Extract the [X, Y] coordinate from the center of the cell holding the provided text.  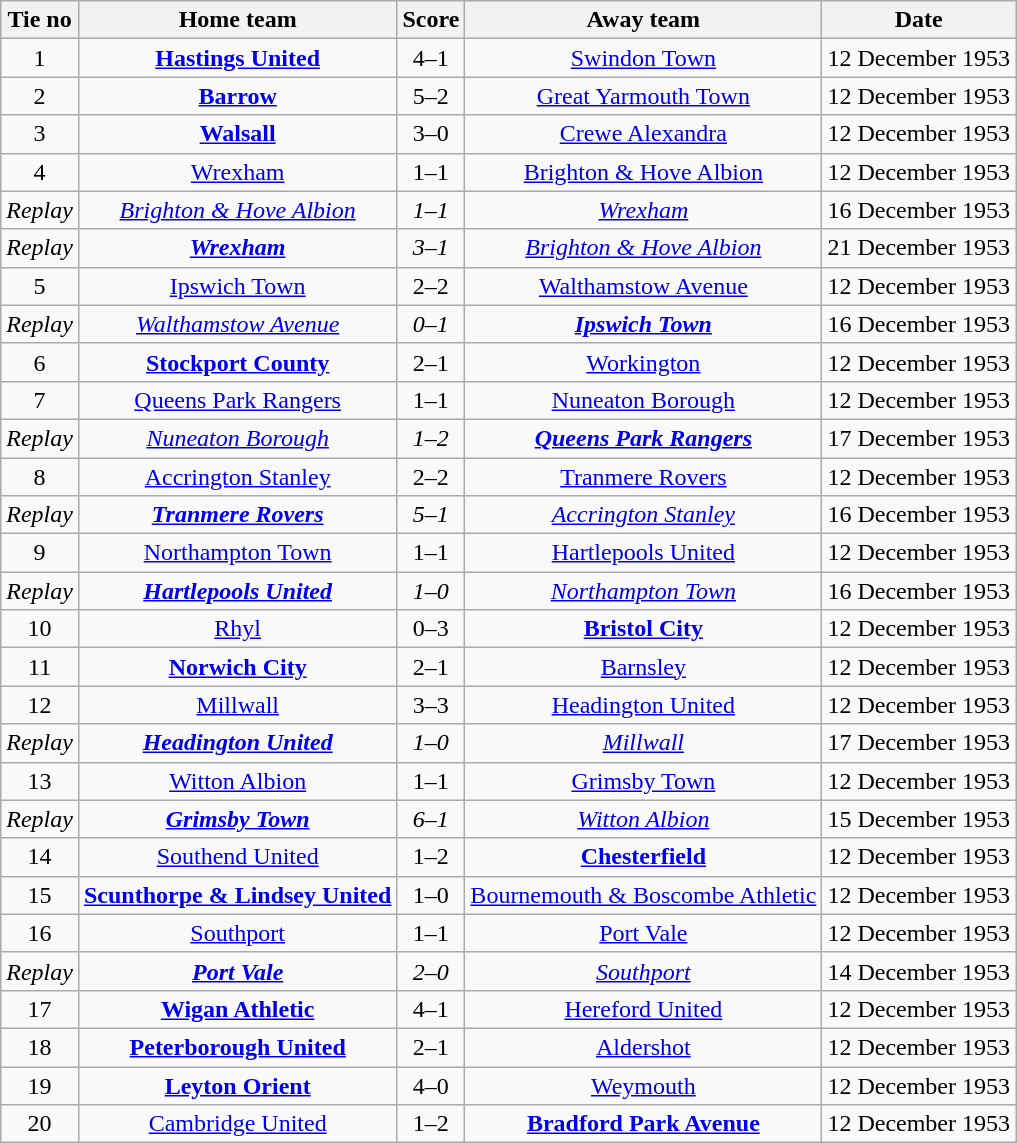
Norwich City [237, 667]
15 December 1953 [919, 819]
Chesterfield [644, 857]
Bristol City [644, 629]
Crewe Alexandra [644, 134]
19 [40, 1085]
Score [431, 20]
0–1 [431, 324]
3–0 [431, 134]
Cambridge United [237, 1124]
7 [40, 400]
Leyton Orient [237, 1085]
0–3 [431, 629]
Tie no [40, 20]
Weymouth [644, 1085]
5–2 [431, 96]
6 [40, 362]
Away team [644, 20]
Barnsley [644, 667]
5 [40, 286]
Walsall [237, 134]
3–1 [431, 248]
Great Yarmouth Town [644, 96]
16 [40, 933]
14 [40, 857]
Hereford United [644, 1009]
Date [919, 20]
3 [40, 134]
Bournemouth & Boscombe Athletic [644, 895]
Home team [237, 20]
12 [40, 705]
9 [40, 553]
4 [40, 172]
Rhyl [237, 629]
17 [40, 1009]
10 [40, 629]
Wigan Athletic [237, 1009]
21 December 1953 [919, 248]
15 [40, 895]
Hastings United [237, 58]
Stockport County [237, 362]
5–1 [431, 515]
3–3 [431, 705]
13 [40, 781]
Bradford Park Avenue [644, 1124]
Swindon Town [644, 58]
2–0 [431, 971]
Aldershot [644, 1047]
2 [40, 96]
Workington [644, 362]
6–1 [431, 819]
14 December 1953 [919, 971]
1 [40, 58]
8 [40, 477]
4–0 [431, 1085]
Scunthorpe & Lindsey United [237, 895]
18 [40, 1047]
Peterborough United [237, 1047]
11 [40, 667]
Southend United [237, 857]
20 [40, 1124]
Barrow [237, 96]
